Detect which cell encompasses the target text, then output its [x, y] center coordinate. 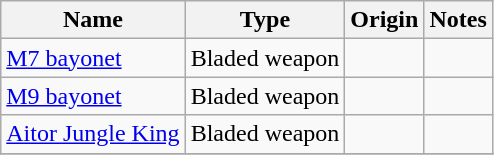
Notes [458, 20]
Origin [384, 20]
Name [93, 20]
Type [265, 20]
Aitor Jungle King [93, 134]
M9 bayonet [93, 96]
M7 bayonet [93, 58]
